Identify which cell holds the provided text, then report its (X, Y) central coordinate. 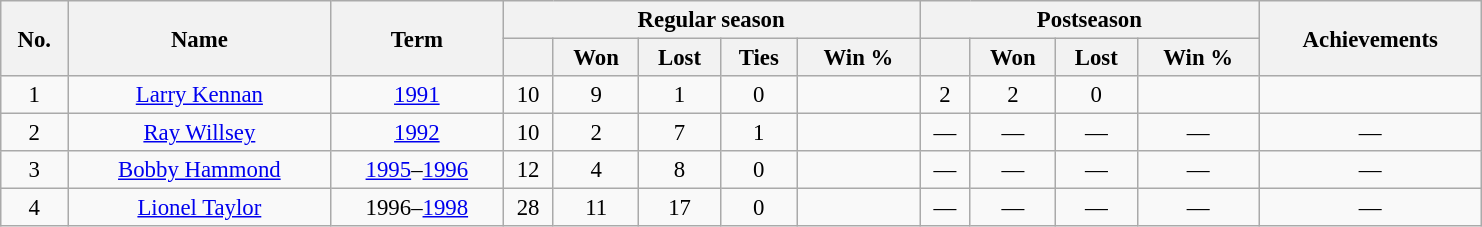
No. (34, 38)
1991 (417, 95)
Ray Willsey (200, 133)
Lionel Taylor (200, 208)
Regular season (712, 20)
Ties (758, 58)
1992 (417, 133)
11 (596, 208)
Postseason (1090, 20)
Larry Kennan (200, 95)
1996–1998 (417, 208)
1995–1996 (417, 170)
17 (680, 208)
7 (680, 133)
Achievements (1370, 38)
28 (528, 208)
3 (34, 170)
Term (417, 38)
9 (596, 95)
Name (200, 38)
8 (680, 170)
12 (528, 170)
Bobby Hammond (200, 170)
